Locate the cell with the specified text and output its (X, Y) center coordinate. 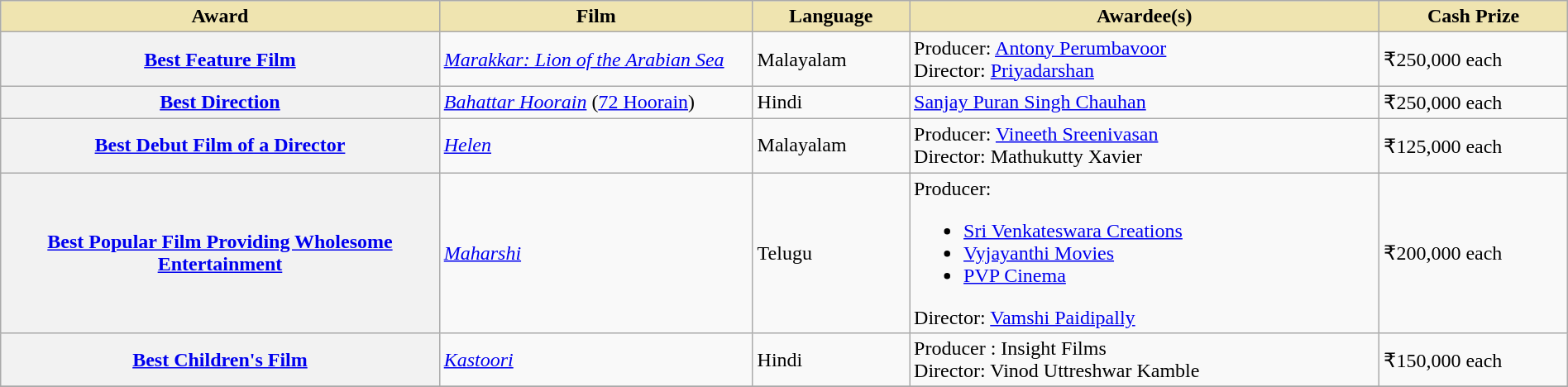
₹150,000 each (1474, 361)
Awardee(s) (1145, 17)
Award (220, 17)
Best Feature Film (220, 60)
Cash Prize (1474, 17)
Kastoori (595, 361)
Language (830, 17)
Best Popular Film Providing Wholesome Entertainment (220, 252)
Film (595, 17)
Marakkar: Lion of the Arabian Sea (595, 60)
Telugu (830, 252)
₹125,000 each (1474, 146)
Producer: Antony PerumbavoorDirector: Priyadarshan (1145, 60)
Best Children's Film (220, 361)
Best Debut Film of a Director (220, 146)
Producer : Insight FilmsDirector: Vinod Uttreshwar Kamble (1145, 361)
Maharshi (595, 252)
Bahattar Hoorain (72 Hoorain) (595, 103)
Best Direction (220, 103)
Producer: Vineeth SreenivasanDirector: Mathukutty Xavier (1145, 146)
Helen (595, 146)
Sanjay Puran Singh Chauhan (1145, 103)
₹200,000 each (1474, 252)
Producer:Sri Venkateswara CreationsVyjayanthi MoviesPVP CinemaDirector: Vamshi Paidipally (1145, 252)
